For the text-containing cell, return its midpoint in (X, Y) coordinate format. 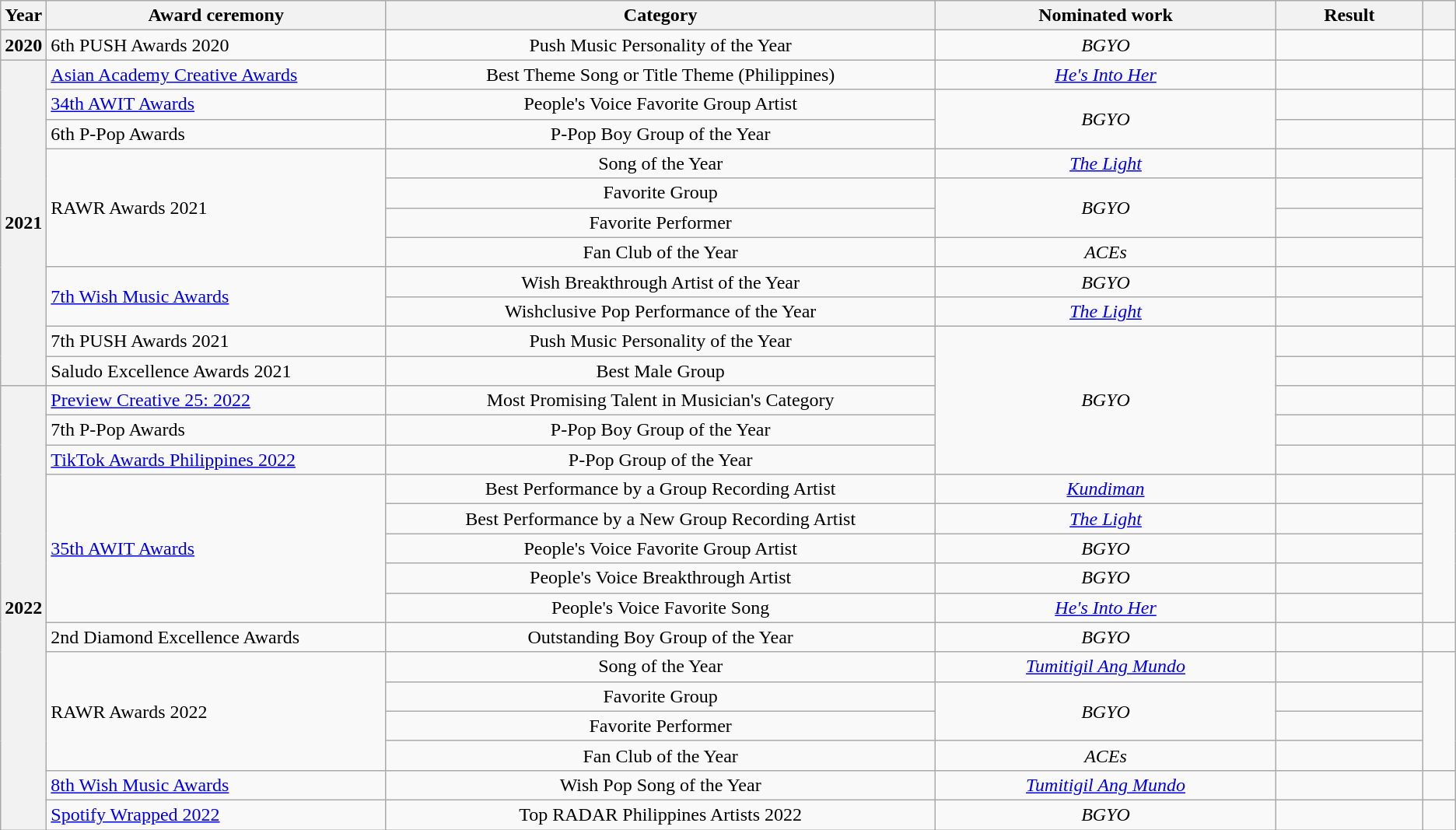
7th Wish Music Awards (216, 296)
Award ceremony (216, 16)
34th AWIT Awards (216, 104)
P-Pop Group of the Year (661, 460)
35th AWIT Awards (216, 548)
Top RADAR Philippines Artists 2022 (661, 814)
Kundiman (1106, 489)
2022 (23, 608)
Asian Academy Creative Awards (216, 75)
Most Promising Talent in Musician's Category (661, 401)
Preview Creative 25: 2022 (216, 401)
Best Male Group (661, 371)
Outstanding Boy Group of the Year (661, 637)
RAWR Awards 2021 (216, 208)
Nominated work (1106, 16)
Spotify Wrapped 2022 (216, 814)
Best Theme Song or Title Theme (Philippines) (661, 75)
7th P-Pop Awards (216, 430)
Best Performance by a New Group Recording Artist (661, 519)
2nd Diamond Excellence Awards (216, 637)
Result (1349, 16)
TikTok Awards Philippines 2022 (216, 460)
2020 (23, 45)
6th P-Pop Awards (216, 134)
Wish Pop Song of the Year (661, 785)
Best Performance by a Group Recording Artist (661, 489)
Wish Breakthrough Artist of the Year (661, 282)
2021 (23, 222)
Saludo Excellence Awards 2021 (216, 371)
People's Voice Favorite Song (661, 608)
8th Wish Music Awards (216, 785)
Category (661, 16)
Year (23, 16)
6th PUSH Awards 2020 (216, 45)
RAWR Awards 2022 (216, 711)
Wishclusive Pop Performance of the Year (661, 311)
7th PUSH Awards 2021 (216, 341)
People's Voice Breakthrough Artist (661, 578)
